Identify which cell holds the provided text, then report its (x, y) central coordinate. 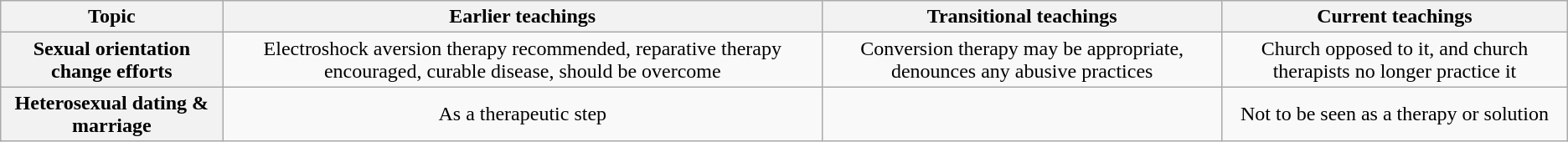
Transitional teachings (1022, 17)
Conversion therapy may be appropriate, denounces any abusive practices (1022, 60)
Topic (112, 17)
Earlier teachings (523, 17)
Sexual orientation change efforts (112, 60)
Electroshock aversion therapy recommended, reparative therapy encouraged, curable disease, should be overcome (523, 60)
Current teachings (1395, 17)
Church opposed to it, and church therapists no longer practice it (1395, 60)
Not to be seen as a therapy or solution (1395, 114)
Heterosexual dating & marriage (112, 114)
As a therapeutic step (523, 114)
